Scan for the cell matching the given text and deliver its [X, Y] coordinate at center. 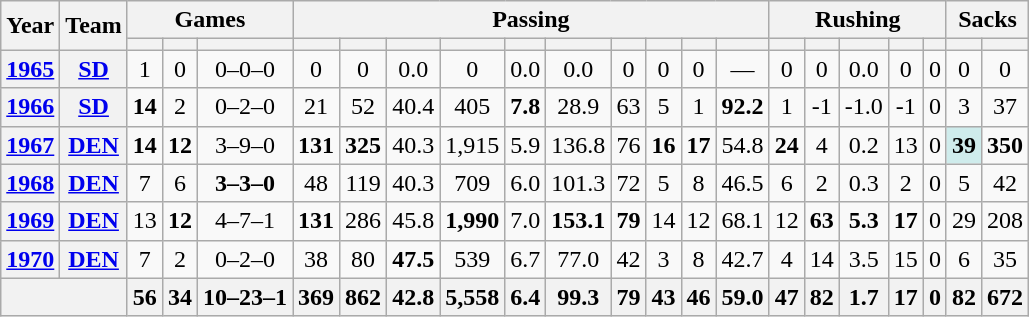
405 [472, 107]
6.7 [526, 259]
68.1 [742, 221]
5.9 [526, 145]
1968 [30, 183]
1,915 [472, 145]
39 [964, 145]
45.8 [414, 221]
43 [664, 297]
Team [94, 26]
Sacks [987, 20]
3.5 [864, 259]
286 [364, 221]
52 [364, 107]
1969 [30, 221]
672 [1006, 297]
6.4 [526, 297]
5.3 [864, 221]
47.5 [414, 259]
34 [180, 297]
76 [628, 145]
6.0 [526, 183]
119 [364, 183]
40.4 [414, 107]
42.7 [742, 259]
99.3 [578, 297]
7.8 [526, 107]
1966 [30, 107]
28.9 [578, 107]
Year [30, 26]
80 [364, 259]
3–9–0 [244, 145]
16 [664, 145]
37 [1006, 107]
3–3–0 [244, 183]
153.1 [578, 221]
7.0 [526, 221]
1.7 [864, 297]
1970 [30, 259]
46 [698, 297]
— [742, 69]
862 [364, 297]
208 [1006, 221]
709 [472, 183]
4–7–1 [244, 221]
101.3 [578, 183]
Passing [532, 20]
0–0–0 [244, 69]
29 [964, 221]
Games [210, 20]
46.5 [742, 183]
-1.0 [864, 107]
47 [786, 297]
48 [316, 183]
35 [1006, 259]
1,990 [472, 221]
Rushing [858, 20]
369 [316, 297]
92.2 [742, 107]
72 [628, 183]
5,558 [472, 297]
77.0 [578, 259]
54.8 [742, 145]
38 [316, 259]
10–23–1 [244, 297]
56 [144, 297]
539 [472, 259]
325 [364, 145]
59.0 [742, 297]
21 [316, 107]
136.8 [578, 145]
0.3 [864, 183]
24 [786, 145]
1965 [30, 69]
0.2 [864, 145]
42.8 [414, 297]
1967 [30, 145]
15 [906, 259]
350 [1006, 145]
